Detect which cell encompasses the target text, then output its (X, Y) center coordinate. 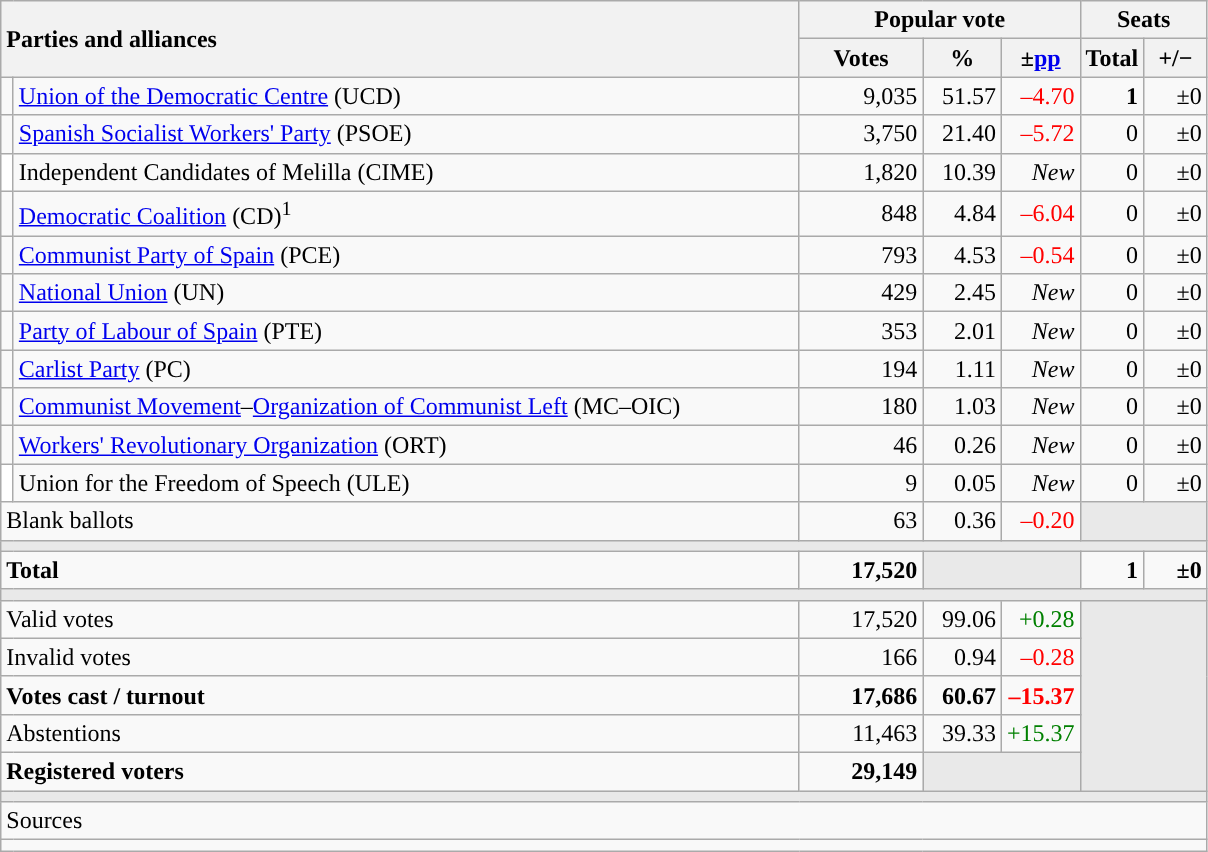
166 (861, 657)
Workers' Revolutionary Organization (ORT) (406, 445)
–0.28 (1040, 657)
Blank ballots (400, 521)
46 (861, 445)
0.26 (962, 445)
Carlist Party (PC) (406, 369)
0.36 (962, 521)
Popular vote (940, 20)
1.11 (962, 369)
11,463 (861, 733)
+/− (1176, 58)
99.06 (962, 619)
793 (861, 255)
17,686 (861, 695)
Democratic Coalition (CD)1 (406, 214)
% (962, 58)
Sources (604, 821)
±pp (1040, 58)
Valid votes (400, 619)
Union of the Democratic Centre (UCD) (406, 96)
2.01 (962, 331)
–5.72 (1040, 134)
4.53 (962, 255)
Spanish Socialist Workers' Party (PSOE) (406, 134)
Communist Party of Spain (PCE) (406, 255)
180 (861, 407)
–15.37 (1040, 695)
Abstentions (400, 733)
60.67 (962, 695)
+0.28 (1040, 619)
Votes cast / turnout (400, 695)
63 (861, 521)
0.94 (962, 657)
Invalid votes (400, 657)
194 (861, 369)
1,820 (861, 172)
21.40 (962, 134)
–0.54 (1040, 255)
848 (861, 214)
Parties and alliances (400, 39)
9 (861, 483)
3,750 (861, 134)
National Union (UN) (406, 293)
4.84 (962, 214)
Independent Candidates of Melilla (CIME) (406, 172)
51.57 (962, 96)
+15.37 (1040, 733)
2.45 (962, 293)
Votes (861, 58)
–0.20 (1040, 521)
9,035 (861, 96)
Registered voters (400, 772)
–6.04 (1040, 214)
1.03 (962, 407)
Seats (1144, 20)
10.39 (962, 172)
Party of Labour of Spain (PTE) (406, 331)
0.05 (962, 483)
29,149 (861, 772)
429 (861, 293)
Union for the Freedom of Speech (ULE) (406, 483)
–4.70 (1040, 96)
39.33 (962, 733)
353 (861, 331)
Communist Movement–Organization of Communist Left (MC–OIC) (406, 407)
